Identify which cell holds the provided text, then report its (x, y) central coordinate. 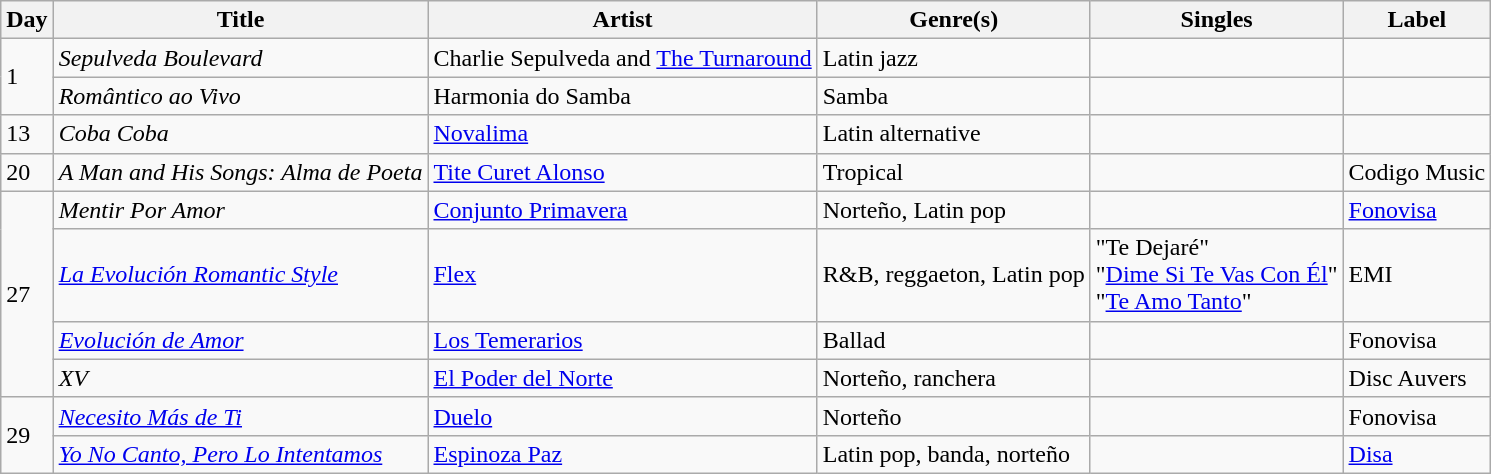
Los Temerarios (622, 340)
Artist (622, 20)
Conjunto Primavera (622, 210)
Ballad (954, 340)
Latin alternative (954, 134)
El Poder del Norte (622, 378)
Latin pop, banda, norteño (954, 454)
Romântico ao Vivo (240, 96)
Norteño, Latin pop (954, 210)
Norteño (954, 416)
Evolución de Amor (240, 340)
XV (240, 378)
Tropical (954, 172)
13 (27, 134)
Label (1417, 20)
Harmonia do Samba (622, 96)
Title (240, 20)
La Evolución Romantic Style (240, 275)
EMI (1417, 275)
20 (27, 172)
A Man and His Songs: Alma de Poeta (240, 172)
Sepulveda Boulevard (240, 58)
Novalima (622, 134)
Singles (1216, 20)
Samba (954, 96)
Day (27, 20)
Necesito Más de Ti (240, 416)
Coba Coba (240, 134)
Genre(s) (954, 20)
Mentir Por Amor (240, 210)
Espinoza Paz (622, 454)
Flex (622, 275)
R&B, reggaeton, Latin pop (954, 275)
Yo No Canto, Pero Lo Intentamos (240, 454)
Duelo (622, 416)
Charlie Sepulveda and The Turnaround (622, 58)
Disc Auvers (1417, 378)
Norteño, ranchera (954, 378)
Codigo Music (1417, 172)
Tite Curet Alonso (622, 172)
Latin jazz (954, 58)
27 (27, 294)
29 (27, 435)
1 (27, 77)
Disa (1417, 454)
"Te Dejaré""Dime Si Te Vas Con Él""Te Amo Tanto" (1216, 275)
